Scan for the cell matching the given text and deliver its [X, Y] coordinate at center. 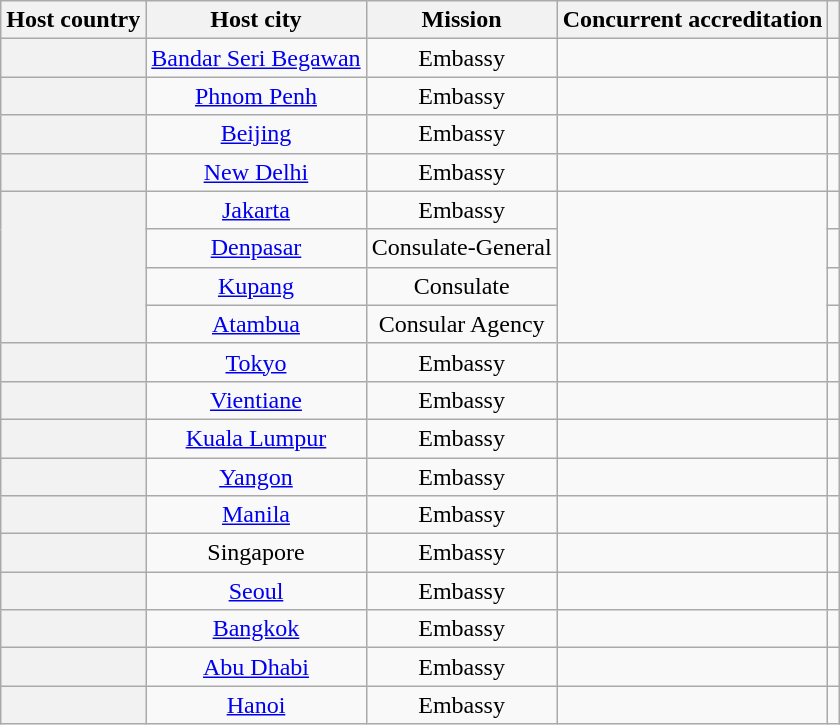
Kupang [256, 286]
Consulate [462, 286]
Consular Agency [462, 324]
Host country [74, 20]
Atambua [256, 324]
Mission [462, 20]
Consulate-General [462, 248]
Beijing [256, 134]
Kuala Lumpur [256, 438]
Concurrent accreditation [692, 20]
Bangkok [256, 629]
Vientiane [256, 400]
Hanoi [256, 705]
Singapore [256, 553]
Abu Dhabi [256, 667]
Tokyo [256, 362]
Denpasar [256, 248]
Jakarta [256, 210]
Host city [256, 20]
New Delhi [256, 172]
Bandar Seri Begawan [256, 58]
Manila [256, 515]
Phnom Penh [256, 96]
Seoul [256, 591]
Yangon [256, 477]
